Extract the [X, Y] coordinate from the center of the cell holding the provided text.  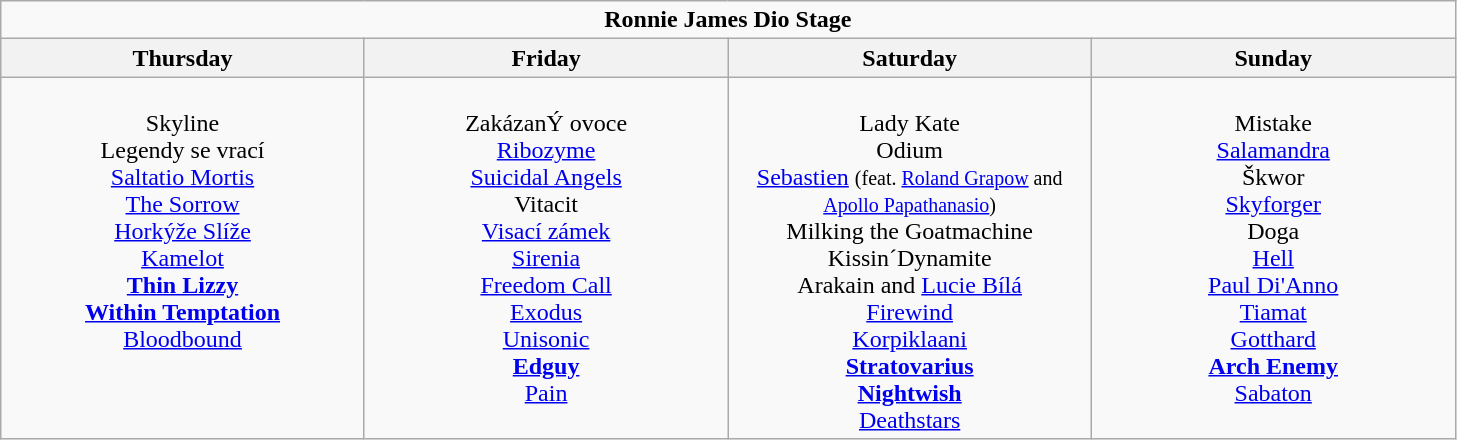
Skyline Legendy se vrací Saltatio Mortis The Sorrow Horkýže Slíže Kamelot Thin Lizzy Within Temptation Bloodbound [183, 258]
Friday [546, 58]
ZakázanÝ ovoce Ribozyme Suicidal Angels Vitacit Visací zámek Sirenia Freedom Call Exodus Unisonic Edguy Pain [546, 258]
Ronnie James Dio Stage [728, 20]
Mistake Salamandra Škwor Skyforger Doga Hell Paul Di'Anno Tiamat Gotthard Arch Enemy Sabaton [1273, 258]
Saturday [910, 58]
Sunday [1273, 58]
Thursday [183, 58]
